For the text-containing cell, return its midpoint in (X, Y) coordinate format. 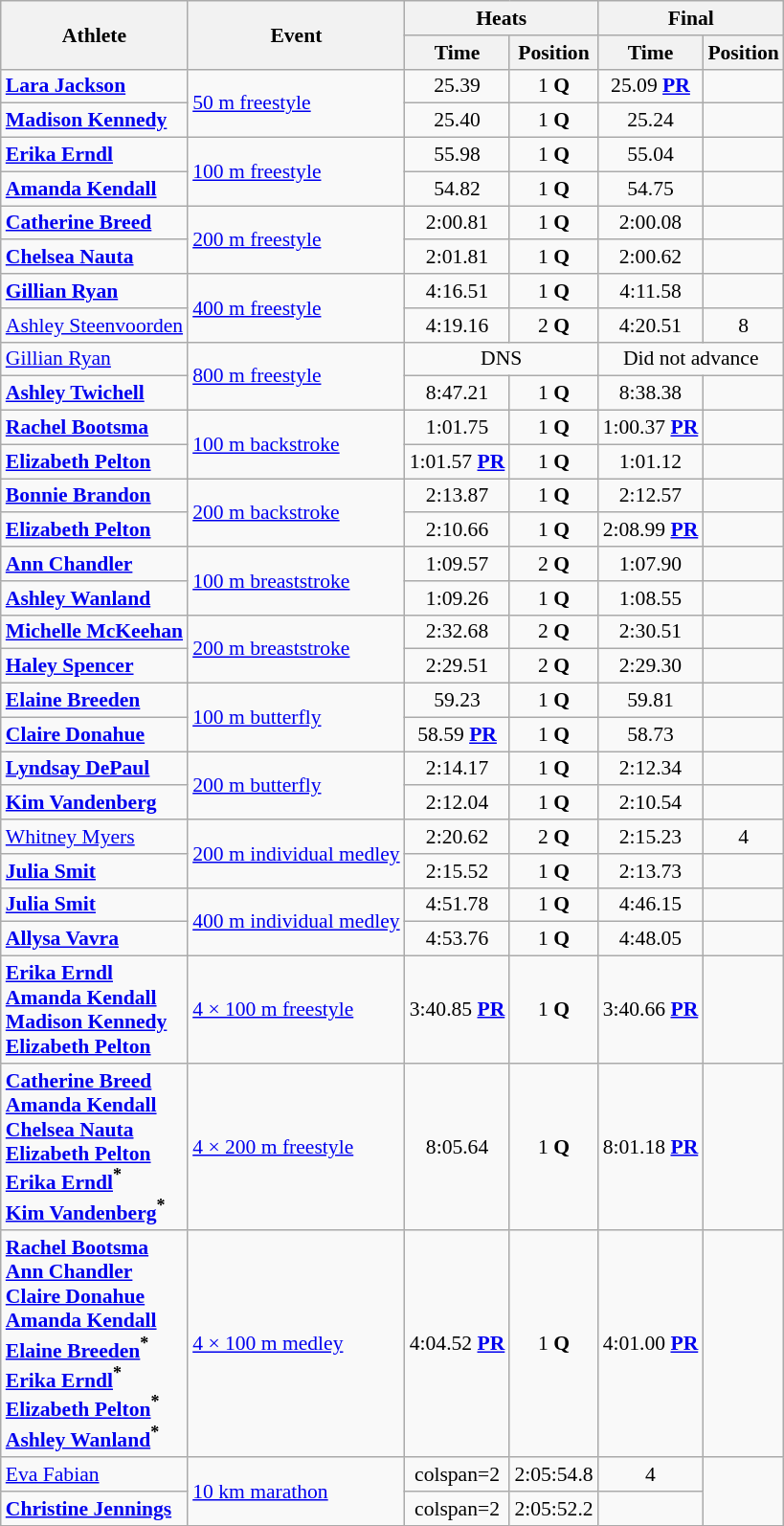
1:01.75 (458, 428)
58.59 PR (458, 734)
Heats (502, 18)
54.82 (458, 189)
58.73 (651, 734)
200 m butterfly (297, 785)
Ashley Twichell (94, 393)
800 m freestyle (297, 375)
2:13.73 (651, 871)
Lyndsay DePaul (94, 769)
2:20.62 (458, 837)
2:10.54 (651, 803)
25.09 PR (651, 86)
55.04 (651, 155)
Erika Erndl (94, 155)
2:14.17 (458, 769)
Chelsea Nauta (94, 258)
2:00.08 (651, 223)
54.75 (651, 189)
4 × 200 m freestyle (297, 1147)
2:00.81 (458, 223)
Ann Chandler (94, 564)
400 m individual medley (297, 921)
Athlete (94, 34)
Event (297, 34)
100 m freestyle (297, 172)
Bonnie Brandon (94, 496)
2:30.51 (651, 632)
2:10.66 (458, 530)
4:16.51 (458, 291)
2:29.51 (458, 666)
1:08.55 (651, 598)
8:01.18 PR (651, 1147)
Christine Jennings (94, 1509)
1:00.37 PR (651, 428)
2:12.57 (651, 496)
Lara Jackson (94, 86)
200 m freestyle (297, 239)
4:51.78 (458, 905)
2:12.04 (458, 803)
2:15.23 (651, 837)
2:32.68 (458, 632)
Ashley Wanland (94, 598)
Kim Vandenberg (94, 803)
200 m backstroke (297, 513)
25.39 (458, 86)
10 km marathon (297, 1492)
59.81 (651, 701)
Rachel Bootsma (94, 428)
Allysa Vavra (94, 939)
Eva Fabian (94, 1474)
Catherine BreedAmanda KendallChelsea NautaElizabeth PeltonErika Erndl*Kim Vandenberg* (94, 1147)
8 (743, 325)
59.23 (458, 701)
Elaine Breeden (94, 701)
25.40 (458, 121)
Whitney Myers (94, 837)
100 m breaststroke (297, 580)
Catherine Breed (94, 223)
4 × 100 m freestyle (297, 1010)
4:04.52 PR (458, 1344)
4:53.76 (458, 939)
1:09.26 (458, 598)
4:19.16 (458, 325)
3:40.66 PR (651, 1010)
1:01.12 (651, 461)
1:01.57 PR (458, 461)
100 m backstroke (297, 444)
1:07.90 (651, 564)
4:11.58 (651, 291)
4:01.00 PR (651, 1344)
4:20.51 (651, 325)
3:40.85 PR (458, 1010)
55.98 (458, 155)
4 × 100 m medley (297, 1344)
8:05.64 (458, 1147)
2:12.34 (651, 769)
25.24 (651, 121)
Claire Donahue (94, 734)
1:09.57 (458, 564)
2:01.81 (458, 258)
100 m butterfly (297, 718)
2:29.30 (651, 666)
4:48.05 (651, 939)
Madison Kennedy (94, 121)
8:38.38 (651, 393)
DNS (502, 359)
2:05:52.2 (553, 1509)
2:15.52 (458, 871)
2:05:54.8 (553, 1474)
Rachel BootsmaAnn ChandlerClaire DonahueAmanda KendallElaine Breeden*Erika Erndl*Elizabeth Pelton*Ashley Wanland* (94, 1344)
2:00.62 (651, 258)
Ashley Steenvoorden (94, 325)
4:46.15 (651, 905)
Erika ErndlAmanda KendallMadison KennedyElizabeth Pelton (94, 1010)
Haley Spencer (94, 666)
200 m breaststroke (297, 649)
50 m freestyle (297, 103)
8:47.21 (458, 393)
Amanda Kendall (94, 189)
Michelle McKeehan (94, 632)
2:08.99 PR (651, 530)
2:13.87 (458, 496)
Did not advance (691, 359)
200 m individual medley (297, 854)
400 m freestyle (297, 308)
Final (691, 18)
